Find where the given text appears and provide that cell's center as [X, Y] coordinate. 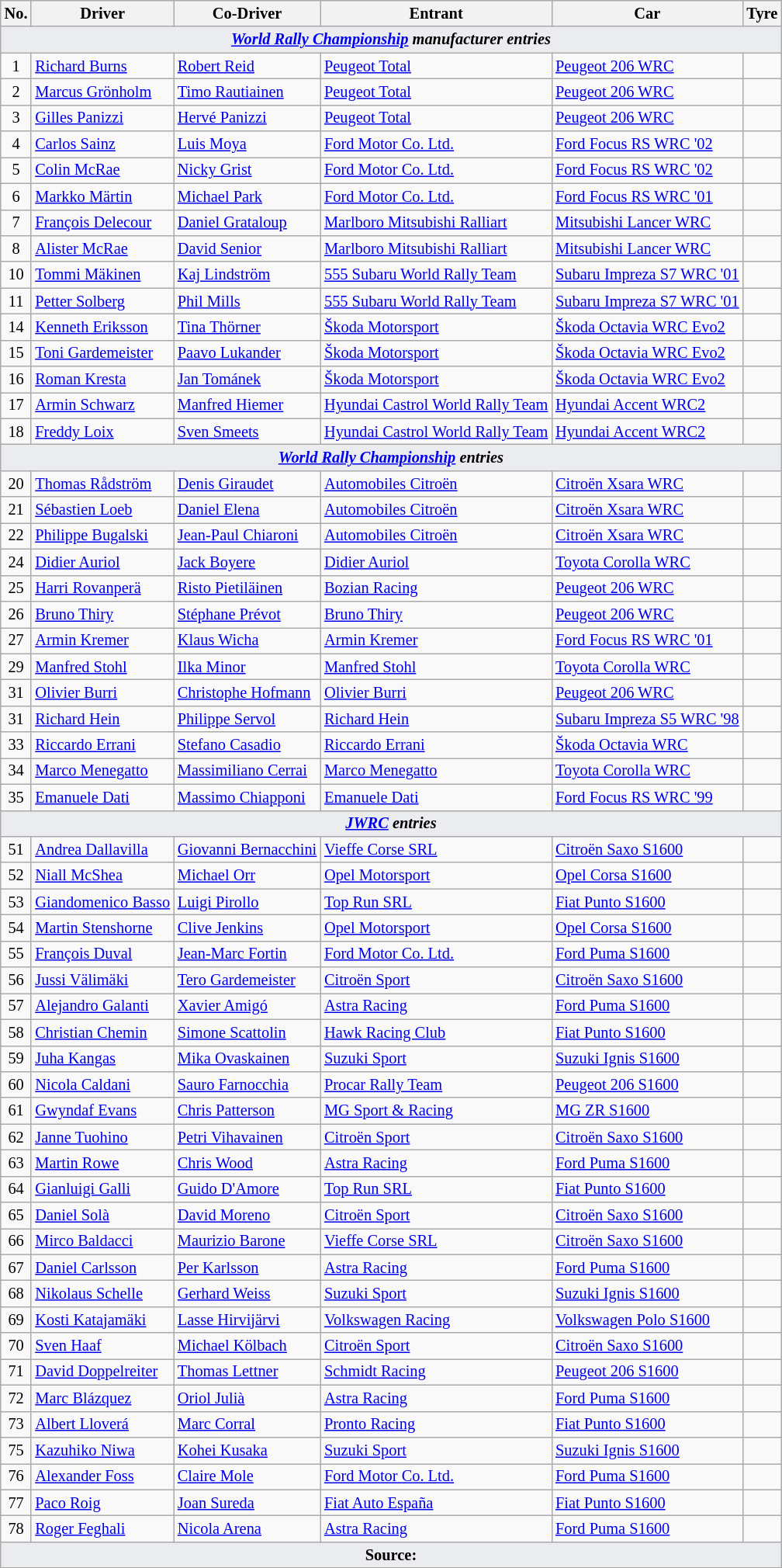
Nicky Grist [247, 170]
Driver [102, 13]
Luis Moya [247, 144]
62 [16, 1137]
67 [16, 1268]
Alexander Foss [102, 1476]
60 [16, 1084]
Thomas Rådström [102, 484]
Marc Blázquez [102, 1398]
70 [16, 1346]
Martin Stenshorne [102, 928]
Markko Märtin [102, 196]
Procar Rally Team [436, 1084]
Schmidt Racing [436, 1372]
Pronto Racing [436, 1424]
Joan Sureda [247, 1503]
Simone Scattolin [247, 1032]
57 [16, 1006]
Petri Vihavainen [247, 1137]
Chris Wood [247, 1163]
69 [16, 1320]
David Doppelreiter [102, 1372]
76 [16, 1476]
Richard Burns [102, 66]
Sauro Farnocchia [247, 1084]
Tero Gardemeister [247, 980]
25 [16, 588]
Tina Thörner [247, 327]
Kohei Kusaka [247, 1450]
Giandomenico Basso [102, 902]
35 [16, 797]
21 [16, 510]
Sven Haaf [102, 1346]
71 [16, 1372]
34 [16, 771]
Christian Chemin [102, 1032]
François Delecour [102, 223]
72 [16, 1398]
Kosti Katajamäki [102, 1320]
Freddy Loix [102, 432]
Harri Rovanperä [102, 588]
26 [16, 614]
Sven Smeets [247, 432]
Paavo Lukander [247, 353]
33 [16, 745]
Source: [391, 1555]
Jussi Välimäki [102, 980]
63 [16, 1163]
Marc Corral [247, 1424]
Tyre [762, 13]
JWRC entries [391, 824]
Jan Tománek [247, 380]
22 [16, 536]
Daniel Grataloup [247, 223]
4 [16, 144]
Klaus Wicha [247, 640]
Subaru Impreza S5 WRC '98 [647, 719]
Massimiliano Cerrai [247, 771]
Maurizio Barone [247, 1241]
Daniel Solà [102, 1216]
Mika Ovaskainen [247, 1059]
Daniel Carlsson [102, 1268]
Mirco Baldacci [102, 1241]
17 [16, 405]
77 [16, 1503]
Michael Orr [247, 876]
Timo Rautiainen [247, 92]
3 [16, 118]
Co-Driver [247, 13]
Ilka Minor [247, 667]
David Moreno [247, 1216]
Michael Park [247, 196]
Volkswagen Racing [436, 1320]
Manfred Hiemer [247, 405]
54 [16, 928]
Risto Pietiläinen [247, 588]
Volkswagen Polo S1600 [647, 1320]
Gwyndaf Evans [102, 1111]
6 [16, 196]
Sébastien Loeb [102, 510]
16 [16, 380]
Jean-Marc Fortin [247, 954]
No. [16, 13]
Jack Boyere [247, 562]
18 [16, 432]
MG ZR S1600 [647, 1111]
10 [16, 275]
Janne Tuohino [102, 1137]
Roger Feghali [102, 1528]
Per Karlsson [247, 1268]
20 [16, 484]
Roman Kresta [102, 380]
75 [16, 1450]
58 [16, 1032]
56 [16, 980]
Robert Reid [247, 66]
Fiat Auto España [436, 1503]
Tommi Mäkinen [102, 275]
78 [16, 1528]
11 [16, 301]
51 [16, 849]
François Duval [102, 954]
Claire Mole [247, 1476]
Jean-Paul Chiaroni [247, 536]
Colin McRae [102, 170]
Gerhard Weiss [247, 1294]
Carlos Sainz [102, 144]
Daniel Elena [247, 510]
Petter Solberg [102, 301]
Marcus Grönholm [102, 92]
Lasse Hirvijärvi [247, 1320]
Chris Patterson [247, 1111]
Luigi Pirollo [247, 902]
Gilles Panizzi [102, 118]
Philippe Bugalski [102, 536]
8 [16, 248]
Christophe Hofmann [247, 692]
59 [16, 1059]
Ford Focus RS WRC '99 [647, 797]
World Rally Championship manufacturer entries [391, 40]
Clive Jenkins [247, 928]
Bozian Racing [436, 588]
Giovanni Bernacchini [247, 849]
Philippe Servol [247, 719]
5 [16, 170]
Xavier Amigó [247, 1006]
Stefano Casadio [247, 745]
MG Sport & Racing [436, 1111]
Paco Roig [102, 1503]
David Senior [247, 248]
Škoda Octavia WRC [647, 745]
66 [16, 1241]
Kaj Lindström [247, 275]
Gianluigi Galli [102, 1189]
64 [16, 1189]
52 [16, 876]
Entrant [436, 13]
2 [16, 92]
Alejandro Galanti [102, 1006]
Stéphane Prévot [247, 614]
Alister McRae [102, 248]
Michael Kölbach [247, 1346]
61 [16, 1111]
Andrea Dallavilla [102, 849]
Toni Gardemeister [102, 353]
Phil Mills [247, 301]
Nicola Caldani [102, 1084]
Armin Schwarz [102, 405]
27 [16, 640]
68 [16, 1294]
Martin Rowe [102, 1163]
55 [16, 954]
Juha Kangas [102, 1059]
24 [16, 562]
Hawk Racing Club [436, 1032]
Nikolaus Schelle [102, 1294]
Denis Giraudet [247, 484]
Car [647, 13]
53 [16, 902]
73 [16, 1424]
Albert Lloverá [102, 1424]
Hervé Panizzi [247, 118]
14 [16, 327]
Oriol Julià [247, 1398]
Guido D'Amore [247, 1189]
World Rally Championship entries [391, 457]
Thomas Lettner [247, 1372]
Niall McShea [102, 876]
7 [16, 223]
Kenneth Eriksson [102, 327]
15 [16, 353]
Kazuhiko Niwa [102, 1450]
Massimo Chiapponi [247, 797]
1 [16, 66]
29 [16, 667]
Nicola Arena [247, 1528]
65 [16, 1216]
